From the cell containing the given text, extract its center point as [X, Y] coordinate. 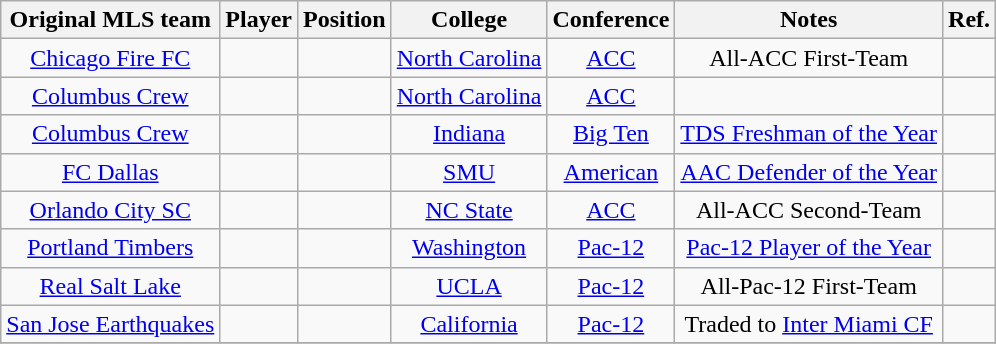
Pac-12 Player of the Year [809, 248]
Original MLS team [110, 20]
Position [344, 20]
SMU [469, 172]
American [611, 172]
Player [259, 20]
College [469, 20]
UCLA [469, 286]
FC Dallas [110, 172]
San Jose Earthquakes [110, 324]
Conference [611, 20]
California [469, 324]
Notes [809, 20]
Traded to Inter Miami CF [809, 324]
All-ACC Second-Team [809, 210]
Portland Timbers [110, 248]
NC State [469, 210]
TDS Freshman of the Year [809, 134]
Real Salt Lake [110, 286]
All-ACC First-Team [809, 58]
All-Pac-12 First-Team [809, 286]
Orlando City SC [110, 210]
Indiana [469, 134]
Chicago Fire FC [110, 58]
Ref. [970, 20]
AAC Defender of the Year [809, 172]
Washington [469, 248]
Big Ten [611, 134]
